Find where the given text appears and provide that cell's center as [x, y] coordinate. 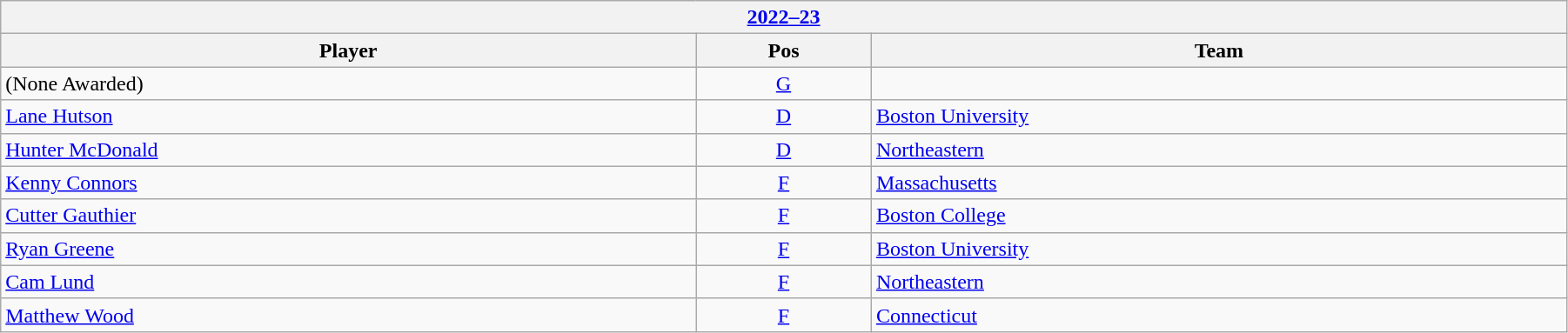
Kenny Connors [348, 183]
Player [348, 50]
Hunter McDonald [348, 150]
G [784, 83]
Matthew Wood [348, 315]
Connecticut [1218, 315]
(None Awarded) [348, 83]
Cam Lund [348, 282]
Team [1218, 50]
2022–23 [784, 17]
Boston College [1218, 216]
Massachusetts [1218, 183]
Cutter Gauthier [348, 216]
Ryan Greene [348, 249]
Pos [784, 50]
Lane Hutson [348, 117]
